Determine the (x, y) coordinate at the center of the cell enclosing the given text.  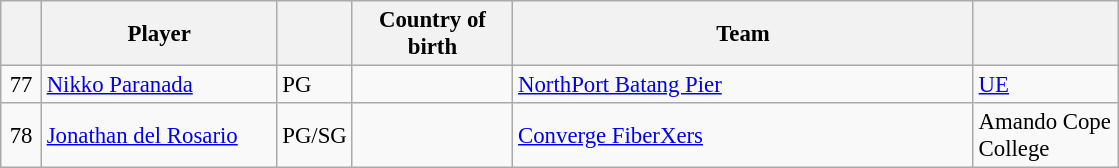
PG/SG (314, 136)
Jonathan del Rosario (159, 136)
77 (22, 85)
Nikko Paranada (159, 85)
NorthPort Batang Pier (744, 85)
Team (744, 34)
Country of birth (432, 34)
PG (314, 85)
Converge FiberXers (744, 136)
Amando Cope College (1046, 136)
78 (22, 136)
UE (1046, 85)
Player (159, 34)
